Return the (x, y) coordinate for the center point of the cell that contains the specified text.  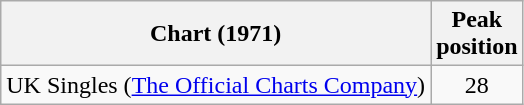
UK Singles (The Official Charts Company) (216, 85)
Chart (1971) (216, 34)
28 (477, 85)
Peakposition (477, 34)
